Search for the cell housing the specified text and yield its (x, y) center coordinate. 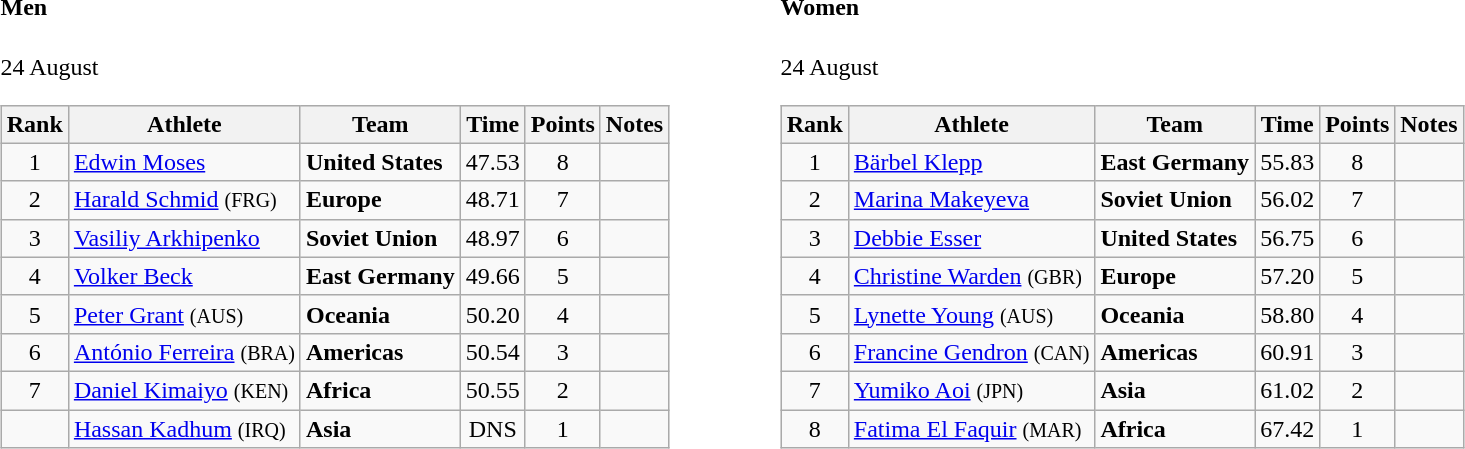
Christine Warden (GBR) (972, 276)
Vasiliy Arkhipenko (184, 238)
Edwin Moses (184, 162)
57.20 (1288, 276)
56.02 (1288, 200)
58.80 (1288, 314)
Bärbel Klepp (972, 162)
Peter Grant (AUS) (184, 314)
Harald Schmid (FRG) (184, 200)
Marina Makeyeva (972, 200)
48.71 (492, 200)
Daniel Kimaiyo (KEN) (184, 390)
Yumiko Aoi (JPN) (972, 390)
56.75 (1288, 238)
67.42 (1288, 429)
Francine Gendron (CAN) (972, 352)
50.54 (492, 352)
Debbie Esser (972, 238)
47.53 (492, 162)
55.83 (1288, 162)
50.55 (492, 390)
48.97 (492, 238)
49.66 (492, 276)
António Ferreira (BRA) (184, 352)
50.20 (492, 314)
61.02 (1288, 390)
DNS (492, 429)
60.91 (1288, 352)
Hassan Kadhum (IRQ) (184, 429)
Fatima El Faquir (MAR) (972, 429)
Volker Beck (184, 276)
Lynette Young (AUS) (972, 314)
